Find where the given text appears and provide that cell's center as [X, Y] coordinate. 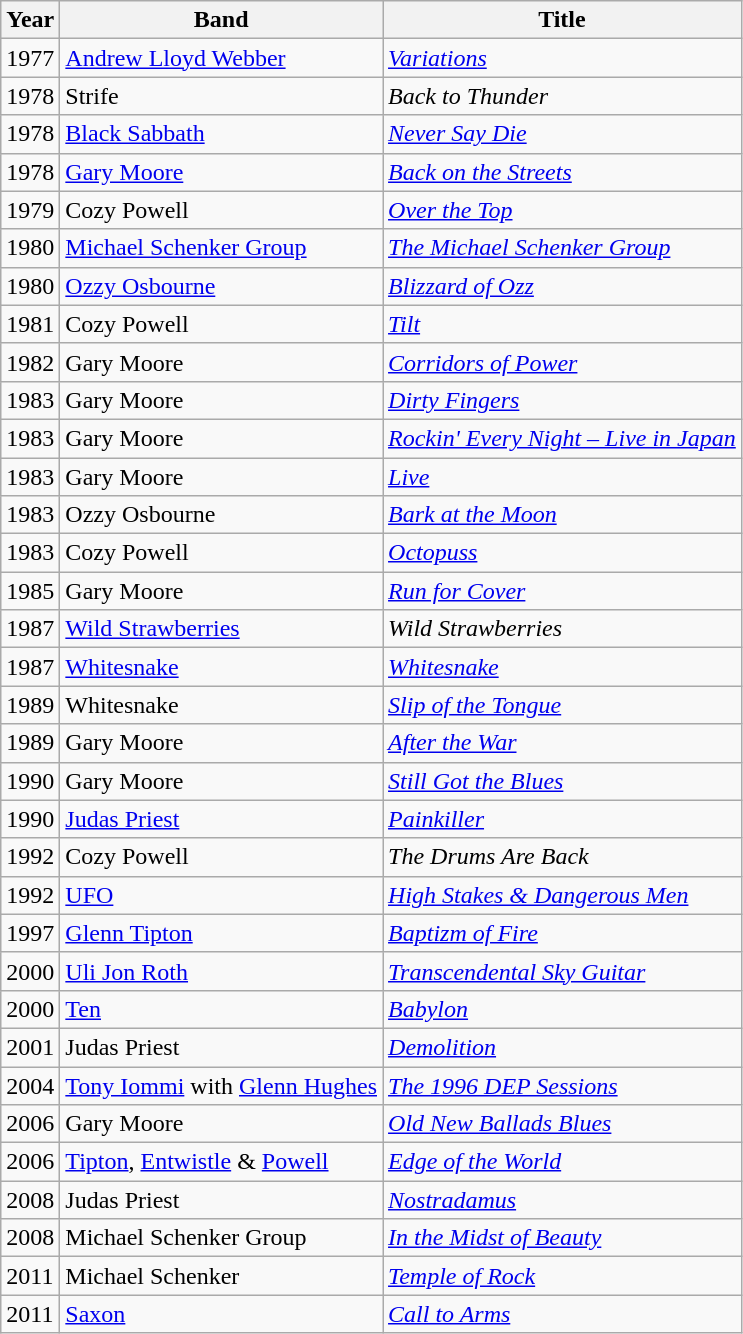
The 1996 DEP Sessions [562, 1085]
Andrew Lloyd Webber [222, 58]
Tilt [562, 324]
2004 [30, 1085]
Dirty Fingers [562, 400]
UFO [222, 895]
1985 [30, 591]
Demolition [562, 1047]
Octopuss [562, 553]
Live [562, 477]
1977 [30, 58]
Year [30, 20]
Babylon [562, 1009]
Back to Thunder [562, 96]
Never Say Die [562, 134]
Corridors of Power [562, 362]
The Michael Schenker Group [562, 248]
2001 [30, 1047]
Temple of Rock [562, 1276]
Still Got the Blues [562, 781]
High Stakes & Dangerous Men [562, 895]
Slip of the Tongue [562, 705]
Strife [222, 96]
Title [562, 20]
Bark at the Moon [562, 515]
Back on the Streets [562, 172]
Michael Schenker [222, 1276]
1981 [30, 324]
Blizzard of Ozz [562, 286]
Painkiller [562, 819]
Old New Ballads Blues [562, 1124]
After the War [562, 743]
The Drums Are Back [562, 857]
Black Sabbath [222, 134]
Band [222, 20]
Baptizm of Fire [562, 933]
Edge of the World [562, 1162]
Saxon [222, 1314]
Tipton, Entwistle & Powell [222, 1162]
Nostradamus [562, 1200]
Ten [222, 1009]
1979 [30, 210]
Run for Cover [562, 591]
Call to Arms [562, 1314]
In the Midst of Beauty [562, 1238]
Tony Iommi with Glenn Hughes [222, 1085]
Over the Top [562, 210]
Transcendental Sky Guitar [562, 971]
Rockin' Every Night – Live in Japan [562, 438]
Variations [562, 58]
1997 [30, 933]
Uli Jon Roth [222, 971]
Glenn Tipton [222, 933]
1982 [30, 362]
